Locate the cell with the specified text and output its (x, y) center coordinate. 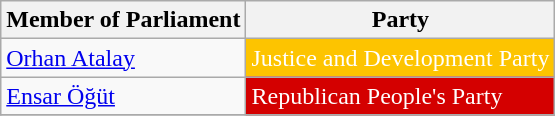
Justice and Development Party (400, 58)
Party (400, 20)
Member of Parliament (124, 20)
Ensar Öğüt (124, 96)
Republican People's Party (400, 96)
Orhan Atalay (124, 58)
